Determine the [x, y] coordinate at the center of the cell enclosing the given text.  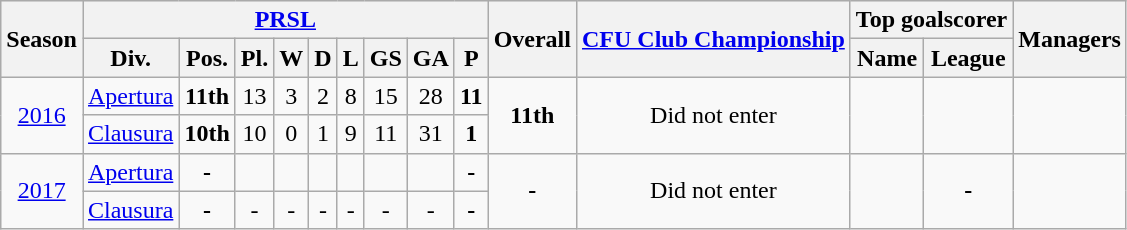
Managers [1070, 39]
10th [207, 134]
GS [386, 58]
Pos. [207, 58]
Pl. [254, 58]
8 [350, 96]
Season [42, 39]
GA [430, 58]
0 [292, 134]
Div. [130, 58]
3 [292, 96]
W [292, 58]
Name [887, 58]
League [968, 58]
PRSL [285, 20]
10 [254, 134]
13 [254, 96]
D [323, 58]
P [471, 58]
Top goalscorer [931, 20]
2016 [42, 115]
31 [430, 134]
9 [350, 134]
L [350, 58]
CFU Club Championship [713, 39]
Overall [532, 39]
28 [430, 96]
15 [386, 96]
2017 [42, 191]
2 [323, 96]
